Pinpoint the cell where the given text exists, returning its (X, Y) midpoint coordinate. 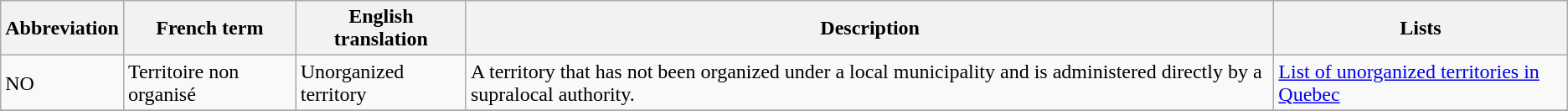
Lists (1421, 29)
French term (209, 29)
Description (869, 29)
NO (62, 82)
Unorganized territory (380, 82)
A territory that has not been organized under a local municipality and is administered directly by a supralocal authority. (869, 82)
English translation (380, 29)
Abbreviation (62, 29)
Territoire non organisé (209, 82)
List of unorganized territories in Quebec (1421, 82)
